Find where the given text appears and provide that cell's center as (x, y) coordinate. 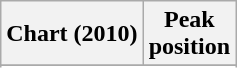
Peakposition (189, 34)
Chart (2010) (72, 34)
